Return (x, y) of the center of cell containing provided text 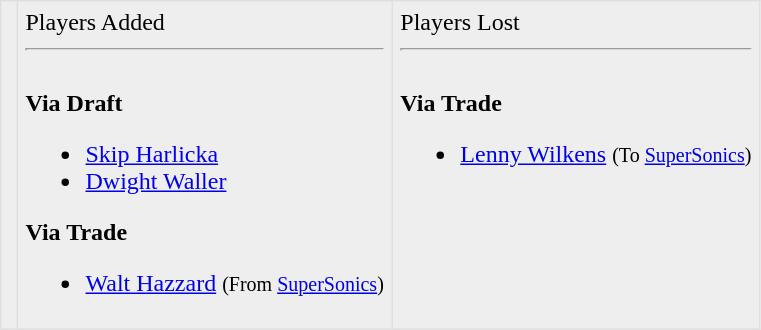
Players Added Via DraftSkip HarlickaDwight WallerVia TradeWalt Hazzard (From SuperSonics) (204, 165)
Players Lost Via TradeLenny Wilkens (To SuperSonics) (576, 165)
